From the cell containing the given text, extract its center point as (x, y) coordinate. 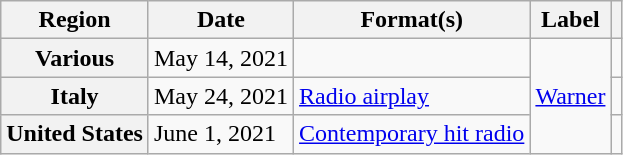
Region (75, 20)
Contemporary hit radio (412, 134)
June 1, 2021 (220, 134)
Label (570, 20)
May 14, 2021 (220, 58)
Date (220, 20)
Radio airplay (412, 96)
United States (75, 134)
Format(s) (412, 20)
Warner (570, 96)
May 24, 2021 (220, 96)
Various (75, 58)
Italy (75, 96)
